Search for the cell housing the specified text and yield its (x, y) center coordinate. 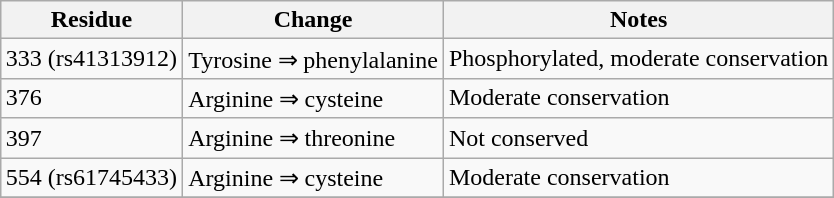
Notes (638, 20)
376 (91, 98)
Change (314, 20)
Tyrosine ⇒ phenylalanine (314, 59)
554 (rs61745433) (91, 178)
397 (91, 138)
Not conserved (638, 138)
Arginine ⇒ threonine (314, 138)
Residue (91, 20)
Phosphorylated, moderate conservation (638, 59)
333 (rs41313912) (91, 59)
